For the text-containing cell, return its midpoint in [X, Y] coordinate format. 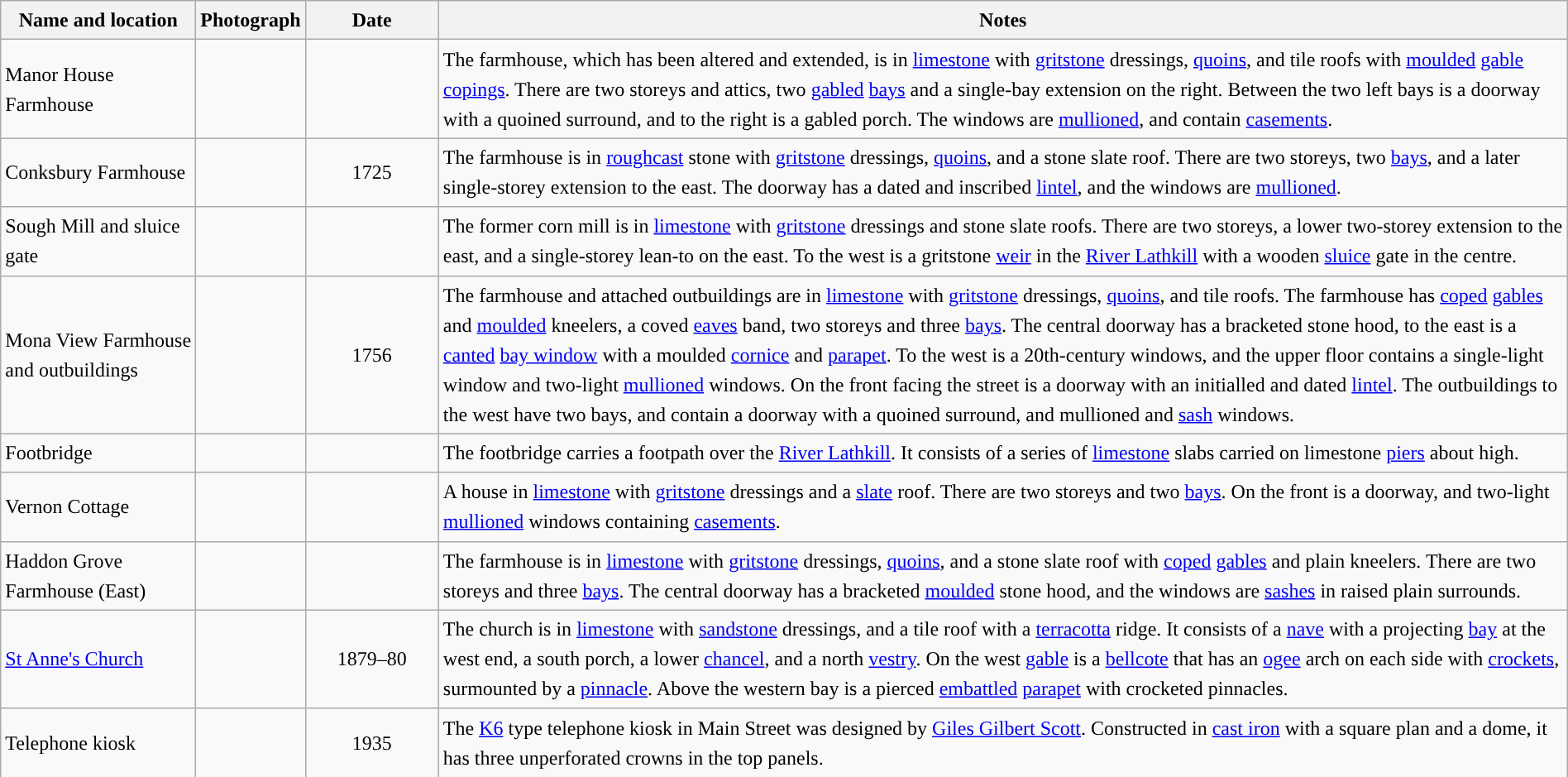
Haddon Grove Farmhouse (East) [98, 576]
Notes [1002, 20]
Telephone kiosk [98, 743]
1756 [372, 354]
Mona View Farmhouse and outbuildings [98, 354]
Vernon Cottage [98, 506]
1879–80 [372, 659]
1935 [372, 743]
1725 [372, 172]
Conksbury Farmhouse [98, 172]
St Anne's Church [98, 659]
Photograph [251, 20]
Sough Mill and sluice gate [98, 242]
Footbridge [98, 453]
Name and location [98, 20]
Manor House Farmhouse [98, 89]
The footbridge carries a footpath over the River Lathkill. It consists of a series of limestone slabs carried on limestone piers about high. [1002, 453]
Date [372, 20]
